Locate the cell with the specified text and output its (X, Y) center coordinate. 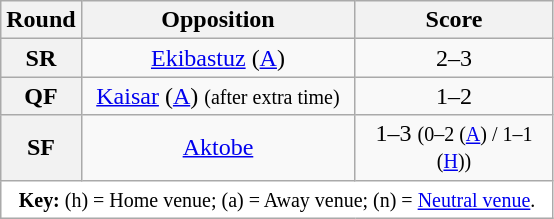
2–3 (454, 58)
Opposition (218, 20)
1–3 (0–2 (A) / 1–1 (H)) (454, 148)
Aktobe (218, 148)
Kaisar (A) (after extra time) (218, 96)
Ekibastuz (A) (218, 58)
QF (41, 96)
Key: (h) = Home venue; (a) = Away venue; (n) = Neutral venue. (278, 199)
SF (41, 148)
Score (454, 20)
SR (41, 58)
Round (41, 20)
1–2 (454, 96)
